Output the (x, y) coordinate of the center of the cell containing the given text.  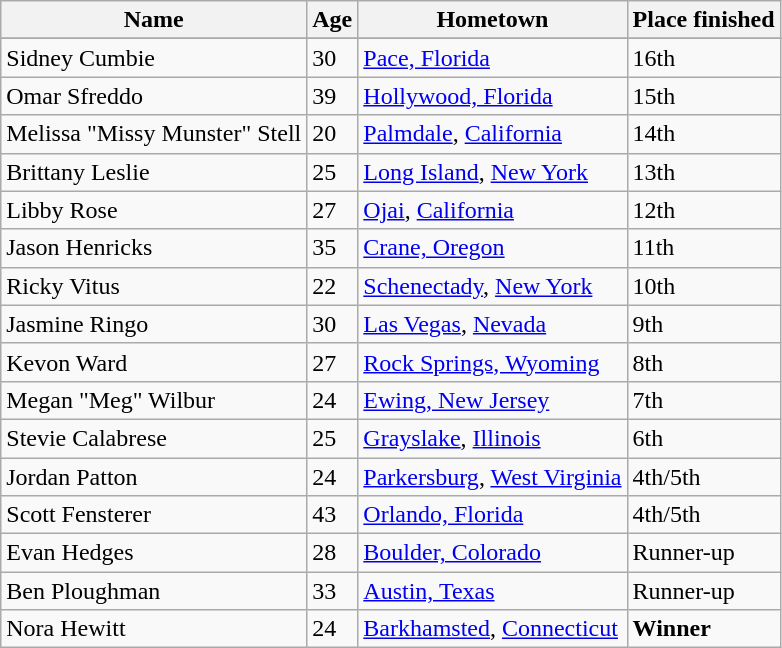
Ben Ploughman (154, 591)
Brittany Leslie (154, 172)
Austin, Texas (492, 591)
43 (332, 515)
Pace, Florida (492, 58)
13th (704, 172)
Barkhamsted, Connecticut (492, 629)
Parkersburg, West Virginia (492, 477)
9th (704, 324)
Jordan Patton (154, 477)
Sidney Cumbie (154, 58)
Jason Henricks (154, 248)
Rock Springs, Wyoming (492, 362)
Libby Rose (154, 210)
Ewing, New Jersey (492, 400)
Kevon Ward (154, 362)
Crane, Oregon (492, 248)
14th (704, 134)
15th (704, 96)
11th (704, 248)
Long Island, New York (492, 172)
Schenectady, New York (492, 286)
Winner (704, 629)
Orlando, Florida (492, 515)
Name (154, 20)
16th (704, 58)
33 (332, 591)
10th (704, 286)
7th (704, 400)
28 (332, 553)
6th (704, 438)
Las Vegas, Nevada (492, 324)
Hollywood, Florida (492, 96)
Age (332, 20)
Boulder, Colorado (492, 553)
Hometown (492, 20)
35 (332, 248)
Megan "Meg" Wilbur (154, 400)
Evan Hedges (154, 553)
Palmdale, California (492, 134)
8th (704, 362)
Nora Hewitt (154, 629)
Melissa "Missy Munster" Stell (154, 134)
20 (332, 134)
Scott Fensterer (154, 515)
Ricky Vitus (154, 286)
Ojai, California (492, 210)
Stevie Calabrese (154, 438)
Grayslake, Illinois (492, 438)
Place finished (704, 20)
39 (332, 96)
22 (332, 286)
12th (704, 210)
Jasmine Ringo (154, 324)
Omar Sfreddo (154, 96)
